Return the [x, y] coordinate for the center point of the cell that contains the specified text.  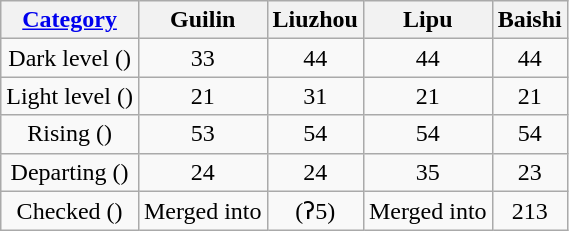
33 [202, 58]
Checked () [70, 211]
Rising () [70, 134]
Departing () [70, 172]
23 [530, 172]
213 [530, 211]
Light level () [70, 96]
Guilin [202, 20]
(ʔ5) [315, 211]
Category [70, 20]
Dark level () [70, 58]
53 [202, 134]
31 [315, 96]
Baishi [530, 20]
Lipu [428, 20]
35 [428, 172]
Liuzhou [315, 20]
